Search for the cell housing the specified text and yield its [x, y] center coordinate. 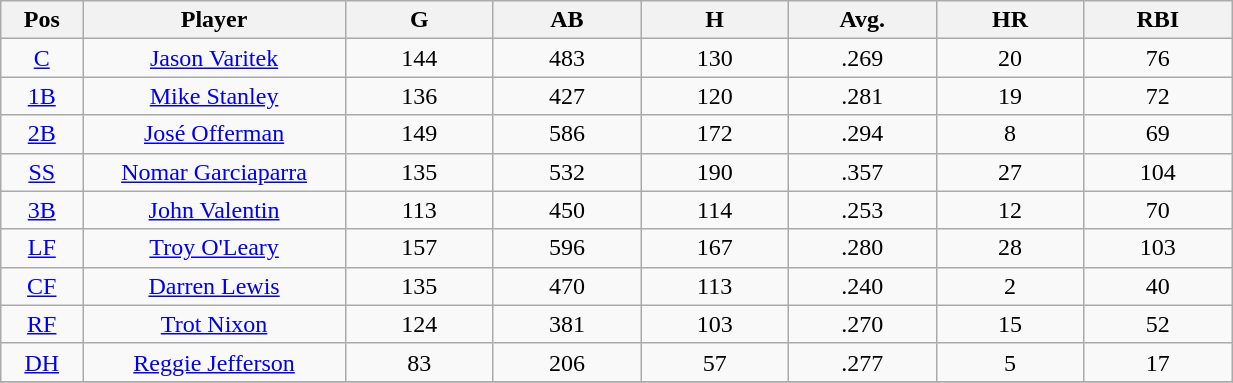
Darren Lewis [214, 286]
20 [1010, 58]
120 [715, 96]
206 [567, 362]
SS [42, 172]
2B [42, 134]
72 [1158, 96]
27 [1010, 172]
381 [567, 324]
17 [1158, 362]
28 [1010, 248]
586 [567, 134]
.269 [862, 58]
57 [715, 362]
470 [567, 286]
G [419, 20]
144 [419, 58]
Pos [42, 20]
.281 [862, 96]
3B [42, 210]
157 [419, 248]
José Offerman [214, 134]
5 [1010, 362]
69 [1158, 134]
167 [715, 248]
532 [567, 172]
19 [1010, 96]
Player [214, 20]
483 [567, 58]
136 [419, 96]
.240 [862, 286]
15 [1010, 324]
124 [419, 324]
Jason Varitek [214, 58]
114 [715, 210]
12 [1010, 210]
2 [1010, 286]
.277 [862, 362]
C [42, 58]
.357 [862, 172]
70 [1158, 210]
.253 [862, 210]
596 [567, 248]
HR [1010, 20]
450 [567, 210]
CF [42, 286]
H [715, 20]
.280 [862, 248]
Avg. [862, 20]
40 [1158, 286]
83 [419, 362]
172 [715, 134]
Troy O'Leary [214, 248]
52 [1158, 324]
104 [1158, 172]
DH [42, 362]
AB [567, 20]
Trot Nixon [214, 324]
Mike Stanley [214, 96]
John Valentin [214, 210]
8 [1010, 134]
149 [419, 134]
427 [567, 96]
.270 [862, 324]
Nomar Garciaparra [214, 172]
130 [715, 58]
RBI [1158, 20]
Reggie Jefferson [214, 362]
1B [42, 96]
RF [42, 324]
.294 [862, 134]
76 [1158, 58]
190 [715, 172]
LF [42, 248]
